Pinpoint the cell where the given text exists, returning its [X, Y] midpoint coordinate. 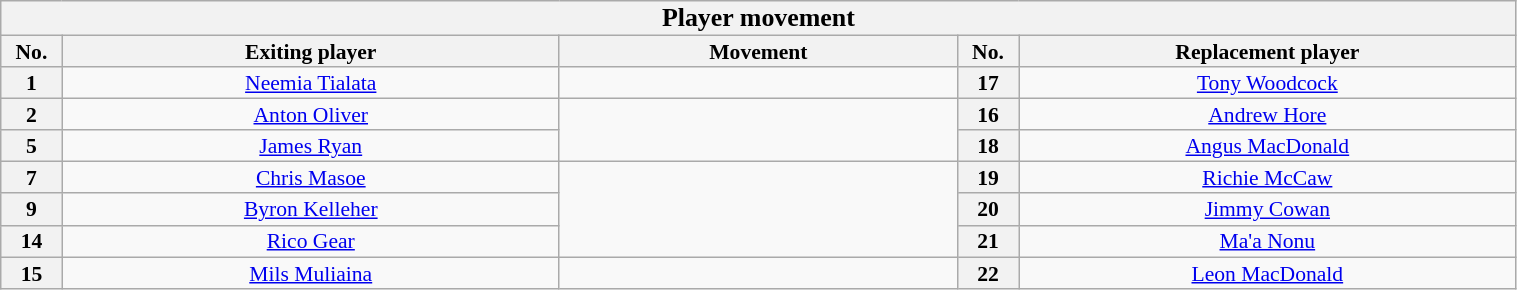
Ma'a Nonu [1268, 241]
Leon MacDonald [1268, 273]
Chris Masoe [310, 178]
20 [988, 209]
5 [32, 146]
16 [988, 114]
Jimmy Cowan [1268, 209]
22 [988, 273]
Neemia Tialata [310, 82]
Player movement [758, 18]
19 [988, 178]
Anton Oliver [310, 114]
21 [988, 241]
Angus MacDonald [1268, 146]
1 [32, 82]
9 [32, 209]
James Ryan [310, 146]
18 [988, 146]
Mils Muliaina [310, 273]
14 [32, 241]
7 [32, 178]
Exiting player [310, 51]
2 [32, 114]
Tony Woodcock [1268, 82]
Movement [758, 51]
Richie McCaw [1268, 178]
15 [32, 273]
Replacement player [1268, 51]
Andrew Hore [1268, 114]
Rico Gear [310, 241]
17 [988, 82]
Byron Kelleher [310, 209]
